Scan for the cell matching the given text and deliver its (x, y) coordinate at center. 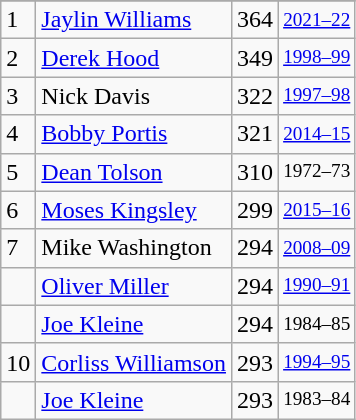
299 (254, 210)
321 (254, 134)
7 (18, 248)
2008–09 (317, 248)
Jaylin Williams (134, 20)
2 (18, 58)
Corliss Williamson (134, 362)
4 (18, 134)
322 (254, 96)
1997–98 (317, 96)
5 (18, 172)
Bobby Portis (134, 134)
1972–73 (317, 172)
310 (254, 172)
Oliver Miller (134, 286)
364 (254, 20)
1984–85 (317, 324)
Mike Washington (134, 248)
Moses Kingsley (134, 210)
Dean Tolson (134, 172)
2014–15 (317, 134)
Nick Davis (134, 96)
1990–91 (317, 286)
2015–16 (317, 210)
1983–84 (317, 400)
1 (18, 20)
6 (18, 210)
349 (254, 58)
10 (18, 362)
3 (18, 96)
Derek Hood (134, 58)
1998–99 (317, 58)
1994–95 (317, 362)
2021–22 (317, 20)
